Detect which cell encompasses the target text, then output its (x, y) center coordinate. 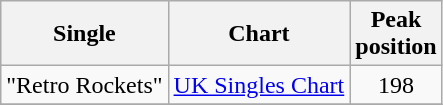
198 (396, 85)
Single (84, 34)
"Retro Rockets" (84, 85)
UK Singles Chart (259, 85)
Chart (259, 34)
Peakposition (396, 34)
